Capture the cell that displays the provided text and extract its [x, y] central coordinate. 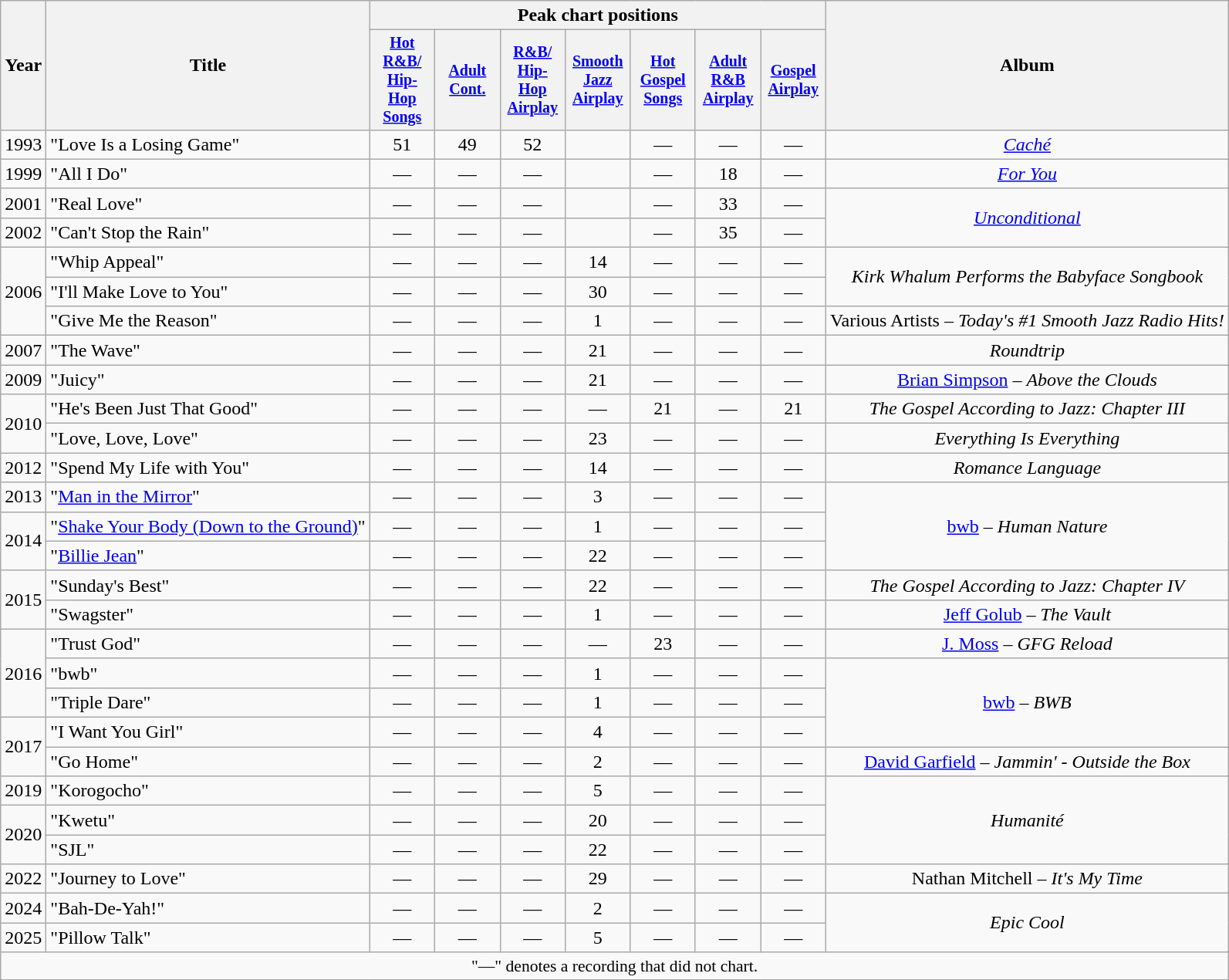
2006 [23, 292]
"Love Is a Losing Game" [208, 144]
"Billie Jean" [208, 556]
Everything Is Everything [1027, 438]
30 [598, 292]
"Bah-De-Yah!" [208, 908]
"Swagster" [208, 614]
The Gospel According to Jazz: Chapter IV [1027, 585]
1999 [23, 174]
Caché [1027, 144]
"Journey to Love" [208, 879]
Brian Simpson – Above the Clouds [1027, 380]
Kirk Whalum Performs the Babyface Songbook [1027, 277]
"SJL" [208, 850]
R&B/Hip-HopAirplay [532, 80]
"Real Love" [208, 203]
20 [598, 820]
2001 [23, 203]
2022 [23, 879]
2024 [23, 908]
Title [208, 66]
2013 [23, 497]
"bwb" [208, 673]
29 [598, 879]
"Love, Love, Love" [208, 438]
For You [1027, 174]
2019 [23, 791]
2012 [23, 468]
"Korogocho" [208, 791]
Roundtrip [1027, 350]
2020 [23, 835]
18 [728, 174]
"Kwetu" [208, 820]
"Sunday's Best" [208, 585]
Hot R&B/Hip-HopSongs [402, 80]
"Trust God" [208, 644]
2014 [23, 541]
Epic Cool [1027, 923]
51 [402, 144]
33 [728, 203]
"I Want You Girl" [208, 732]
AdultCont. [468, 80]
"Triple Dare" [208, 702]
2016 [23, 673]
"He's Been Just That Good" [208, 409]
2009 [23, 380]
Smooth JazzAirplay [598, 80]
"Can't Stop the Rain" [208, 232]
"Whip Appeal" [208, 262]
"I'll Make Love to You" [208, 292]
"Give Me the Reason" [208, 321]
bwb – BWB [1027, 702]
Romance Language [1027, 468]
2025 [23, 938]
"Spend My Life with You" [208, 468]
"All I Do" [208, 174]
David Garfield – Jammin' - Outside the Box [1027, 762]
3 [598, 497]
2017 [23, 747]
35 [728, 232]
2007 [23, 350]
J. Moss – GFG Reload [1027, 644]
Year [23, 66]
Various Artists – Today's #1 Smooth Jazz Radio Hits! [1027, 321]
Nathan Mitchell – It's My Time [1027, 879]
"—" denotes a recording that did not chart. [615, 966]
2002 [23, 232]
Adult R&BAirplay [728, 80]
1993 [23, 144]
"Go Home" [208, 762]
Hot GospelSongs [663, 80]
"The Wave" [208, 350]
2015 [23, 600]
"Pillow Talk" [208, 938]
"Man in the Mirror" [208, 497]
GospelAirplay [793, 80]
2010 [23, 424]
Peak chart positions [597, 15]
"Juicy" [208, 380]
Unconditional [1027, 218]
The Gospel According to Jazz: Chapter III [1027, 409]
52 [532, 144]
Album [1027, 66]
4 [598, 732]
Jeff Golub – The Vault [1027, 614]
"Shake Your Body (Down to the Ground)" [208, 526]
bwb – Human Nature [1027, 526]
49 [468, 144]
Humanité [1027, 820]
